Identify which cell holds the provided text, then report its [X, Y] central coordinate. 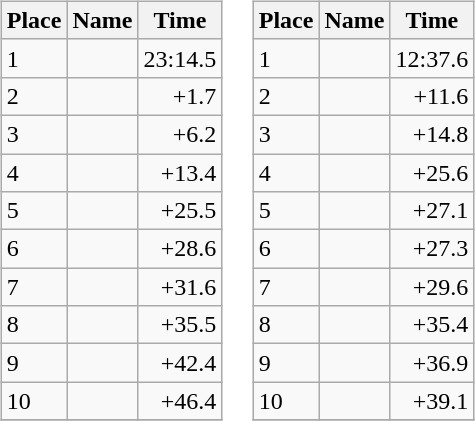
+6.2 [180, 134]
+35.5 [180, 325]
+42.4 [180, 363]
+25.6 [432, 173]
+1.7 [180, 96]
+11.6 [432, 96]
23:14.5 [180, 58]
12:37.6 [432, 58]
+27.3 [432, 249]
+46.4 [180, 401]
+27.1 [432, 211]
+35.4 [432, 325]
+28.6 [180, 249]
+39.1 [432, 401]
+14.8 [432, 134]
+25.5 [180, 211]
+36.9 [432, 363]
+31.6 [180, 287]
+13.4 [180, 173]
+29.6 [432, 287]
